Locate the cell with the specified text and output its [X, Y] center coordinate. 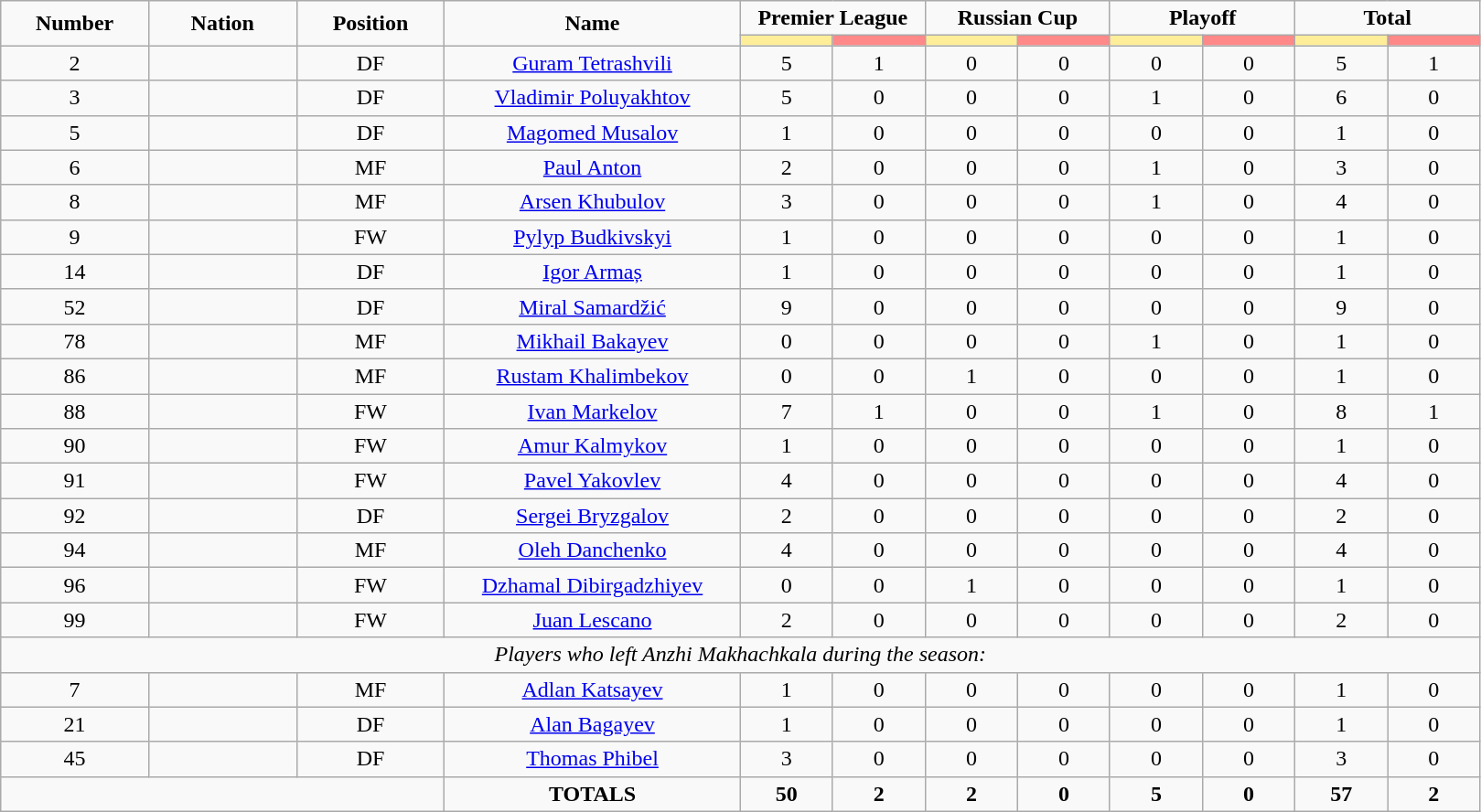
Position [370, 24]
Rustam Khalimbekov [593, 376]
21 [75, 724]
94 [75, 550]
Miral Samardžić [593, 306]
Guram Tetrashvili [593, 63]
Nation [222, 24]
96 [75, 585]
Arsen Khubulov [593, 202]
88 [75, 411]
Magomed Musalov [593, 133]
Juan Lescano [593, 620]
Number [75, 24]
Thomas Phibel [593, 759]
Adlan Katsayev [593, 689]
45 [75, 759]
Pavel Yakovlev [593, 481]
Dzhamal Dibirgadzhiyev [593, 585]
Vladimir Poluyakhtov [593, 98]
Russian Cup [1017, 18]
TOTALS [593, 794]
Paul Anton [593, 167]
Igor Armaș [593, 272]
Alan Bagayev [593, 724]
90 [75, 446]
Name [593, 24]
78 [75, 341]
Playoff [1202, 18]
50 [787, 794]
57 [1341, 794]
52 [75, 306]
Total [1388, 18]
99 [75, 620]
92 [75, 516]
Sergei Bryzgalov [593, 516]
Oleh Danchenko [593, 550]
Pylyp Budkivskyi [593, 237]
Premier League [832, 18]
Mikhail Bakayev [593, 341]
14 [75, 272]
Players who left Anzhi Makhachkala during the season: [741, 655]
86 [75, 376]
Amur Kalmykov [593, 446]
Ivan Markelov [593, 411]
91 [75, 481]
